Search for the cell housing the specified text and yield its [x, y] center coordinate. 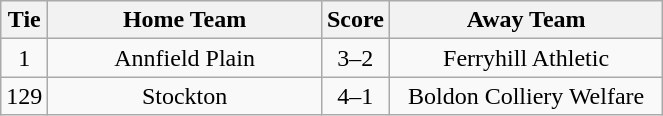
1 [24, 58]
Away Team [526, 20]
Home Team [185, 20]
Stockton [185, 96]
4–1 [355, 96]
Annfield Plain [185, 58]
3–2 [355, 58]
Tie [24, 20]
Score [355, 20]
Ferryhill Athletic [526, 58]
129 [24, 96]
Boldon Colliery Welfare [526, 96]
